Return (x, y) of the center of cell containing provided text 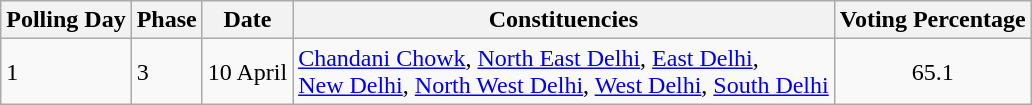
Date (247, 20)
10 April (247, 72)
Voting Percentage (932, 20)
65.1 (932, 72)
1 (66, 72)
Constituencies (564, 20)
Chandani Chowk, North East Delhi, East Delhi, New Delhi, North West Delhi, West Delhi, South Delhi (564, 72)
Phase (166, 20)
Polling Day (66, 20)
3 (166, 72)
